Provide the (X, Y) coordinate of the cell's center where the given text is located.  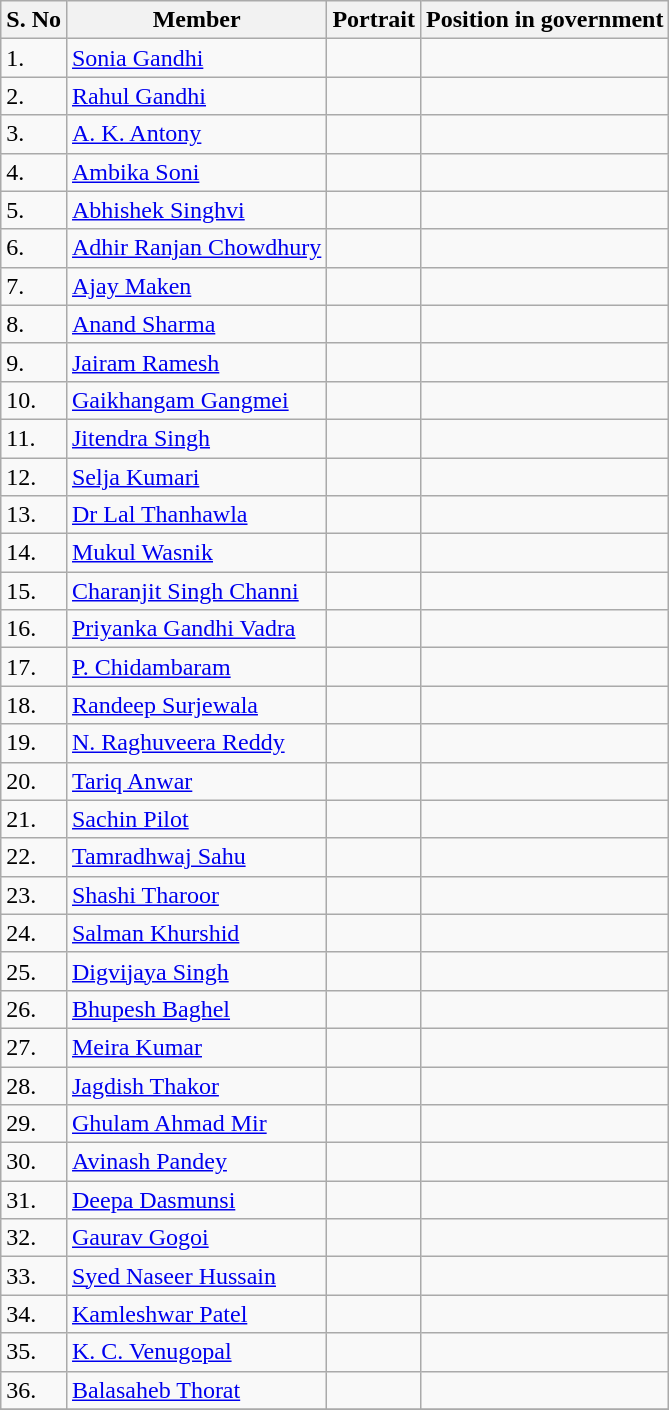
22. (34, 857)
14. (34, 553)
Deepa Dasmunsi (196, 1200)
Syed Naseer Hussain (196, 1276)
Priyanka Gandhi Vadra (196, 629)
Abhishek Singhvi (196, 210)
Ghulam Ahmad Mir (196, 1124)
Rahul Gandhi (196, 96)
K. C. Venugopal (196, 1352)
36. (34, 1390)
Shashi Tharoor (196, 895)
32. (34, 1238)
3. (34, 134)
S. No (34, 20)
N. Raghuveera Reddy (196, 743)
Jagdish Thakor (196, 1085)
20. (34, 781)
25. (34, 971)
1. (34, 58)
Ambika Soni (196, 172)
Mukul Wasnik (196, 553)
Sachin Pilot (196, 819)
Jitendra Singh (196, 438)
26. (34, 1009)
P. Chidambaram (196, 667)
Digvijaya Singh (196, 971)
19. (34, 743)
Balasaheb Thorat (196, 1390)
34. (34, 1314)
29. (34, 1124)
Gaurav Gogoi (196, 1238)
Kamleshwar Patel (196, 1314)
Member (196, 20)
Sonia Gandhi (196, 58)
31. (34, 1200)
12. (34, 477)
17. (34, 667)
Salman Khurshid (196, 933)
16. (34, 629)
2. (34, 96)
35. (34, 1352)
6. (34, 248)
Ajay Maken (196, 286)
Tamradhwaj Sahu (196, 857)
Jairam Ramesh (196, 362)
5. (34, 210)
8. (34, 324)
Avinash Pandey (196, 1162)
Anand Sharma (196, 324)
23. (34, 895)
Randeep Surjewala (196, 705)
18. (34, 705)
Position in government (545, 20)
30. (34, 1162)
27. (34, 1047)
33. (34, 1276)
Gaikhangam Gangmei (196, 400)
24. (34, 933)
Charanjit Singh Channi (196, 591)
Dr Lal Thanhawla (196, 515)
11. (34, 438)
15. (34, 591)
10. (34, 400)
28. (34, 1085)
9. (34, 362)
A. K. Antony (196, 134)
Portrait (374, 20)
4. (34, 172)
Selja Kumari (196, 477)
7. (34, 286)
21. (34, 819)
Bhupesh Baghel (196, 1009)
Adhir Ranjan Chowdhury (196, 248)
Meira Kumar (196, 1047)
13. (34, 515)
Tariq Anwar (196, 781)
